Identify which cell holds the provided text, then report its (X, Y) central coordinate. 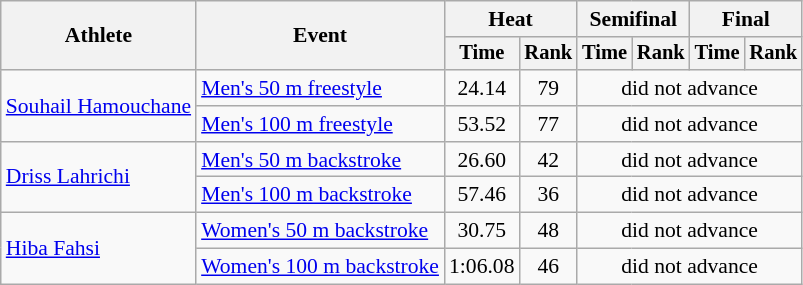
53.52 (482, 124)
Athlete (98, 36)
57.46 (482, 195)
79 (548, 88)
Men's 100 m backstroke (320, 195)
Heat (510, 19)
48 (548, 231)
46 (548, 267)
77 (548, 124)
Hiba Fahsi (98, 248)
30.75 (482, 231)
Men's 100 m freestyle (320, 124)
Women's 100 m backstroke (320, 267)
24.14 (482, 88)
Semifinal (633, 19)
Final (746, 19)
42 (548, 160)
Women's 50 m backstroke (320, 231)
Men's 50 m freestyle (320, 88)
Event (320, 36)
26.60 (482, 160)
Souhail Hamouchane (98, 106)
1:06.08 (482, 267)
36 (548, 195)
Men's 50 m backstroke (320, 160)
Driss Lahrichi (98, 178)
